Return the [X, Y] coordinate for the center point of the cell that contains the specified text.  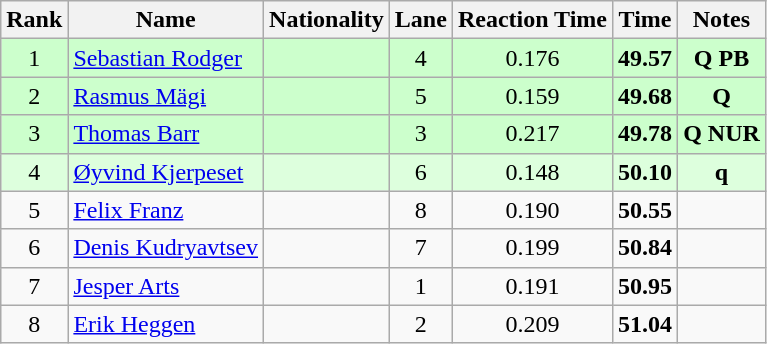
Q NUR [722, 134]
Notes [722, 20]
Lane [420, 20]
Rasmus Mägi [166, 96]
Thomas Barr [166, 134]
49.68 [646, 96]
Jesper Arts [166, 286]
49.78 [646, 134]
0.148 [532, 172]
Øyvind Kjerpeset [166, 172]
Time [646, 20]
Denis Kudryavtsev [166, 248]
Nationality [327, 20]
Name [166, 20]
50.95 [646, 286]
q [722, 172]
Rank [34, 20]
50.10 [646, 172]
Q [722, 96]
0.191 [532, 286]
0.190 [532, 210]
Q PB [722, 58]
0.217 [532, 134]
0.199 [532, 248]
0.209 [532, 324]
Reaction Time [532, 20]
Erik Heggen [166, 324]
0.176 [532, 58]
49.57 [646, 58]
50.55 [646, 210]
51.04 [646, 324]
Felix Franz [166, 210]
Sebastian Rodger [166, 58]
50.84 [646, 248]
0.159 [532, 96]
